Find where the given text appears and provide that cell's center as (X, Y) coordinate. 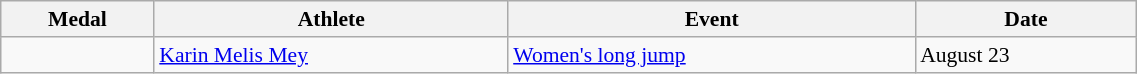
Athlete (331, 19)
Date (1026, 19)
Women's long jump (712, 55)
Event (712, 19)
August 23 (1026, 55)
Medal (78, 19)
Karin Melis Mey (331, 55)
